Provide the (X, Y) coordinate of the cell's center where the given text is located.  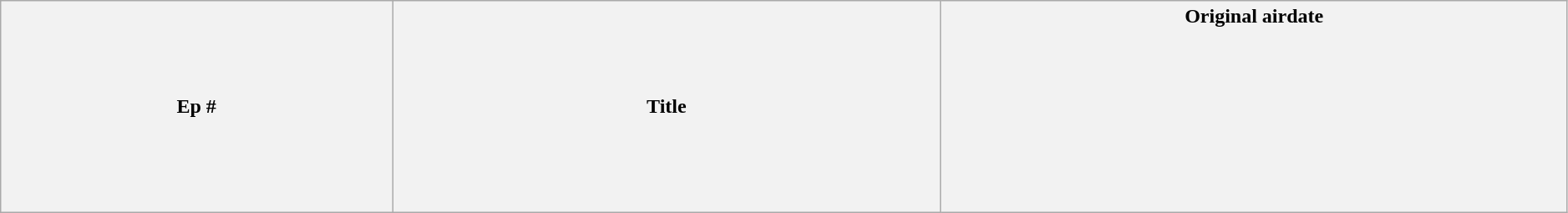
Ep # (197, 107)
Original airdate (1254, 107)
Title (667, 107)
